Output the [x, y] coordinate of the center of the cell containing the given text.  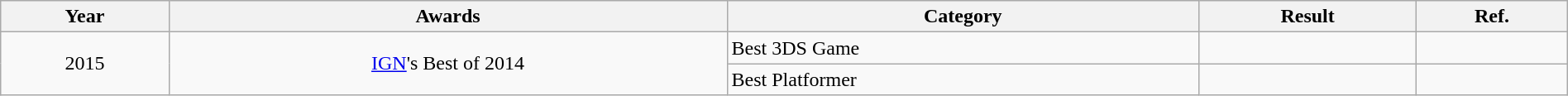
Ref. [1492, 17]
Awards [448, 17]
Result [1308, 17]
Year [84, 17]
2015 [84, 64]
Category [963, 17]
Best Platformer [963, 79]
Best 3DS Game [963, 48]
IGN's Best of 2014 [448, 64]
